Locate the cell with the specified text and output its (x, y) center coordinate. 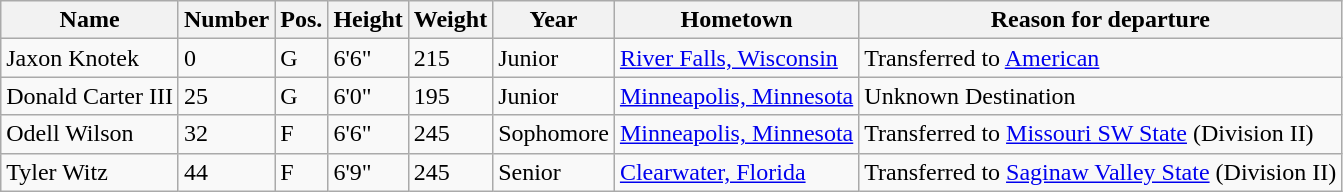
River Falls, Wisconsin (736, 58)
Tyler Witz (90, 172)
Name (90, 20)
Year (554, 20)
32 (226, 134)
6'0" (368, 96)
Transferred to Saginaw Valley State (Division II) (1100, 172)
Pos. (302, 20)
Transferred to American (1100, 58)
Clearwater, Florida (736, 172)
215 (450, 58)
Number (226, 20)
Reason for departure (1100, 20)
Odell Wilson (90, 134)
Sophomore (554, 134)
Senior (554, 172)
Height (368, 20)
Unknown Destination (1100, 96)
44 (226, 172)
Transferred to Missouri SW State (Division II) (1100, 134)
Donald Carter III (90, 96)
195 (450, 96)
0 (226, 58)
Hometown (736, 20)
Jaxon Knotek (90, 58)
Weight (450, 20)
6'9" (368, 172)
25 (226, 96)
